Capture the cell that displays the provided text and extract its [x, y] central coordinate. 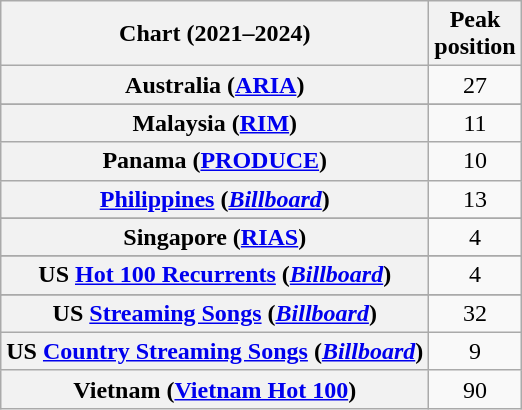
Australia (ARIA) [215, 85]
Malaysia (RIM) [215, 123]
US Country Streaming Songs (Billboard) [215, 351]
Singapore (RIAS) [215, 237]
10 [475, 161]
13 [475, 199]
Peakposition [475, 34]
11 [475, 123]
27 [475, 85]
32 [475, 313]
Philippines (Billboard) [215, 199]
Chart (2021–2024) [215, 34]
US Hot 100 Recurrents (Billboard) [215, 275]
Panama (PRODUCE) [215, 161]
9 [475, 351]
90 [475, 389]
Vietnam (Vietnam Hot 100) [215, 389]
US Streaming Songs (Billboard) [215, 313]
